Output the (x, y) coordinate of the center of the cell containing the given text.  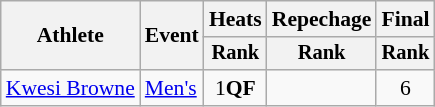
Final (405, 19)
6 (405, 88)
Repechage (322, 19)
Men's (172, 88)
Heats (236, 19)
Athlete (70, 36)
Event (172, 36)
Kwesi Browne (70, 88)
1QF (236, 88)
